Locate the cell with the specified text and output its [x, y] center coordinate. 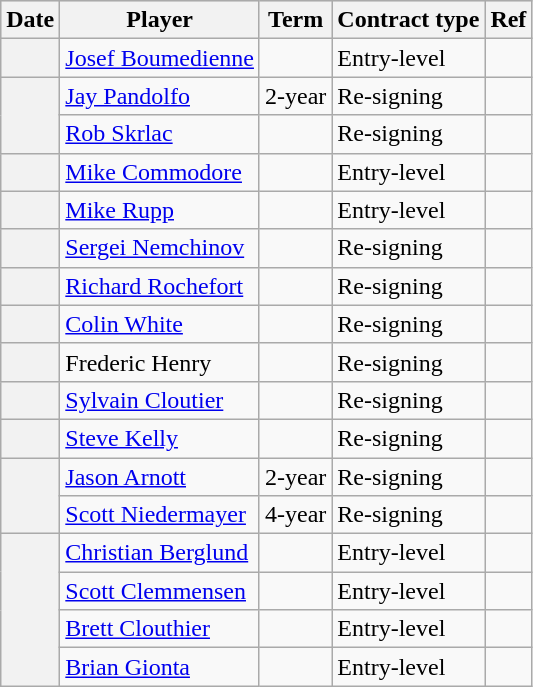
Christian Berglund [160, 553]
Player [160, 20]
4-year [295, 515]
Date [30, 20]
Jay Pandolfo [160, 96]
Jason Arnott [160, 477]
Frederic Henry [160, 362]
Richard Rochefort [160, 286]
Steve Kelly [160, 438]
Scott Niedermayer [160, 515]
Sylvain Cloutier [160, 400]
Josef Boumedienne [160, 58]
Brian Gionta [160, 667]
Mike Commodore [160, 172]
Term [295, 20]
Brett Clouthier [160, 629]
Contract type [408, 20]
Colin White [160, 324]
Scott Clemmensen [160, 591]
Sergei Nemchinov [160, 248]
Ref [508, 20]
Rob Skrlac [160, 134]
Mike Rupp [160, 210]
